For the text-containing cell, return its midpoint in [x, y] coordinate format. 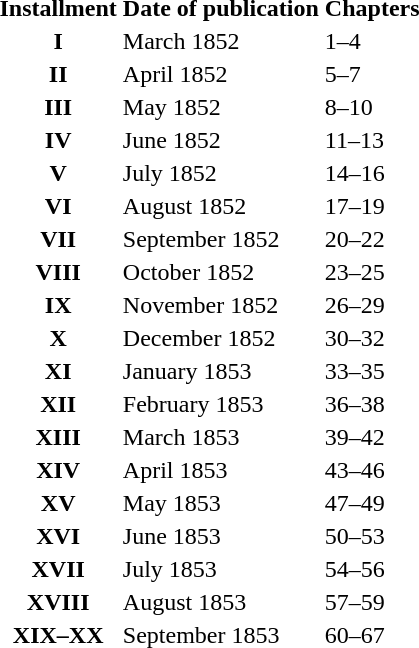
March 1853 [220, 437]
July 1853 [220, 569]
May 1853 [220, 503]
March 1852 [220, 41]
June 1853 [220, 536]
August 1852 [220, 206]
October 1852 [220, 272]
August 1853 [220, 602]
November 1852 [220, 305]
September 1852 [220, 239]
December 1852 [220, 338]
April 1853 [220, 470]
June 1852 [220, 140]
January 1853 [220, 371]
February 1853 [220, 404]
April 1852 [220, 74]
May 1852 [220, 107]
July 1852 [220, 173]
